Determine the (X, Y) coordinate at the center of the cell enclosing the given text.  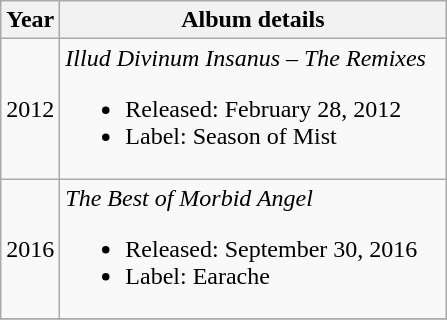
2012 (30, 109)
Album details (253, 20)
The Best of Morbid AngelReleased: September 30, 2016Label: Earache (253, 249)
Year (30, 20)
Illud Divinum Insanus – The RemixesReleased: February 28, 2012Label: Season of Mist (253, 109)
2016 (30, 249)
